Pinpoint the cell where the given text exists, returning its [X, Y] midpoint coordinate. 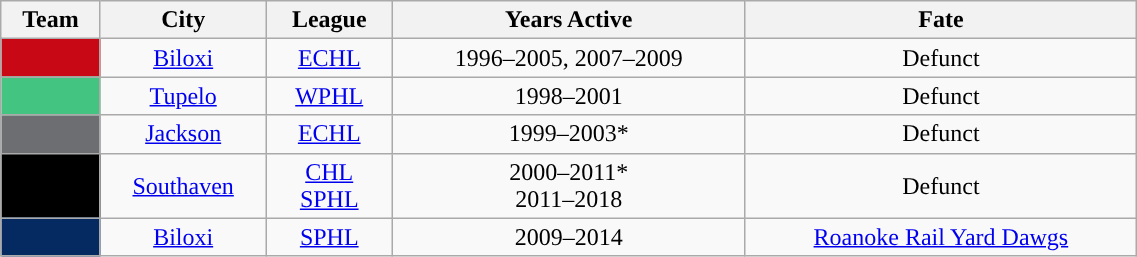
2000–2011*2011–2018 [568, 186]
CHLSPHL [329, 186]
SPHL [329, 237]
City [183, 20]
League [329, 20]
1998–2001 [568, 96]
Fate [941, 20]
1996–2005, 2007–2009 [568, 58]
WPHL [329, 96]
Years Active [568, 20]
Roanoke Rail Yard Dawgs [941, 237]
Jackson [183, 134]
Team [51, 20]
1999–2003* [568, 134]
Tupelo [183, 96]
2009–2014 [568, 237]
Southaven [183, 186]
